Return the (x, y) coordinate for the center point of the cell that contains the specified text.  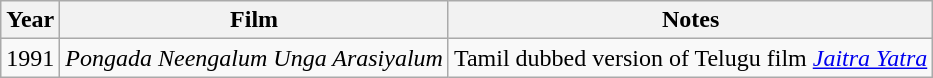
Tamil dubbed version of Telugu film Jaitra Yatra (690, 58)
1991 (30, 58)
Notes (690, 20)
Pongada Neengalum Unga Arasiyalum (254, 58)
Film (254, 20)
Year (30, 20)
